Find where the given text appears and provide that cell's center as (x, y) coordinate. 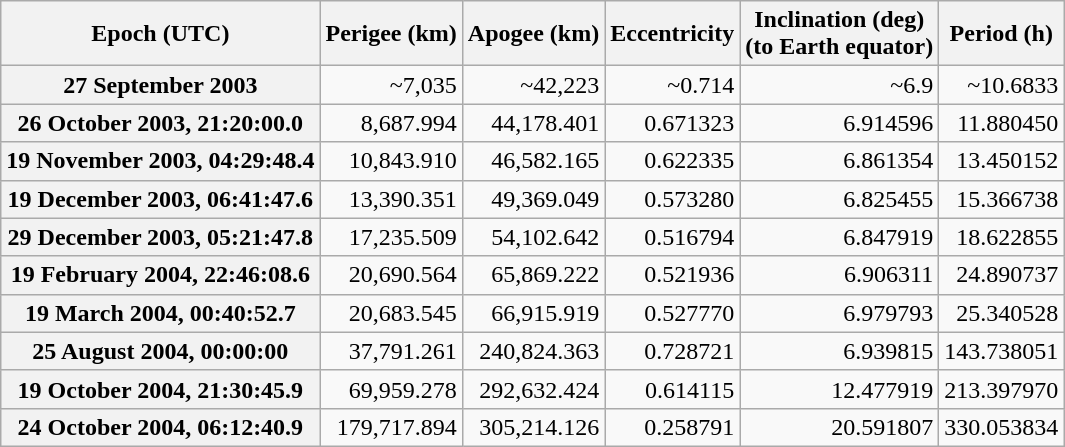
25.340528 (1002, 313)
19 February 2004, 22:46:08.6 (160, 275)
0.521936 (672, 275)
0.258791 (672, 427)
~42,223 (533, 85)
66,915.919 (533, 313)
18.622855 (1002, 237)
25 August 2004, 00:00:00 (160, 351)
~6.9 (840, 85)
15.366738 (1002, 199)
19 October 2004, 21:30:45.9 (160, 389)
~0.714 (672, 85)
6.979793 (840, 313)
Epoch (UTC) (160, 34)
0.671323 (672, 123)
Eccentricity (672, 34)
6.847919 (840, 237)
6.914596 (840, 123)
19 March 2004, 00:40:52.7 (160, 313)
Apogee (km) (533, 34)
20,690.564 (391, 275)
69,959.278 (391, 389)
Perigee (km) (391, 34)
8,687.994 (391, 123)
24 October 2004, 06:12:40.9 (160, 427)
19 November 2003, 04:29:48.4 (160, 161)
~7,035 (391, 85)
0.614115 (672, 389)
305,214.126 (533, 427)
213.397970 (1002, 389)
46,582.165 (533, 161)
6.906311 (840, 275)
37,791.261 (391, 351)
24.890737 (1002, 275)
54,102.642 (533, 237)
49,369.049 (533, 199)
19 December 2003, 06:41:47.6 (160, 199)
44,178.401 (533, 123)
10,843.910 (391, 161)
143.738051 (1002, 351)
0.573280 (672, 199)
0.516794 (672, 237)
Inclination (deg)(to Earth equator) (840, 34)
11.880450 (1002, 123)
20.591807 (840, 427)
29 December 2003, 05:21:47.8 (160, 237)
330.053834 (1002, 427)
240,824.363 (533, 351)
179,717.894 (391, 427)
65,869.222 (533, 275)
6.861354 (840, 161)
6.825455 (840, 199)
13.450152 (1002, 161)
20,683.545 (391, 313)
292,632.424 (533, 389)
17,235.509 (391, 237)
26 October 2003, 21:20:00.0 (160, 123)
~10.6833 (1002, 85)
0.728721 (672, 351)
27 September 2003 (160, 85)
6.939815 (840, 351)
0.527770 (672, 313)
0.622335 (672, 161)
13,390.351 (391, 199)
Period (h) (1002, 34)
12.477919 (840, 389)
